Pinpoint the cell where the given text exists, returning its (X, Y) midpoint coordinate. 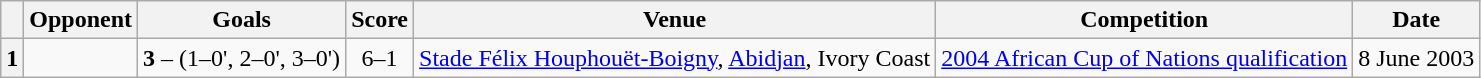
8 June 2003 (1416, 58)
Score (380, 20)
2004 African Cup of Nations qualification (1144, 58)
Venue (675, 20)
Goals (242, 20)
Date (1416, 20)
Competition (1144, 20)
3 – (1–0', 2–0', 3–0') (242, 58)
Opponent (81, 20)
1 (12, 58)
Stade Félix Houphouët-Boigny, Abidjan, Ivory Coast (675, 58)
6–1 (380, 58)
